Find where the given text appears and provide that cell's center as [x, y] coordinate. 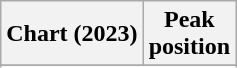
Chart (2023) [72, 34]
Peak position [189, 34]
